Return (X, Y) of the center of cell containing provided text 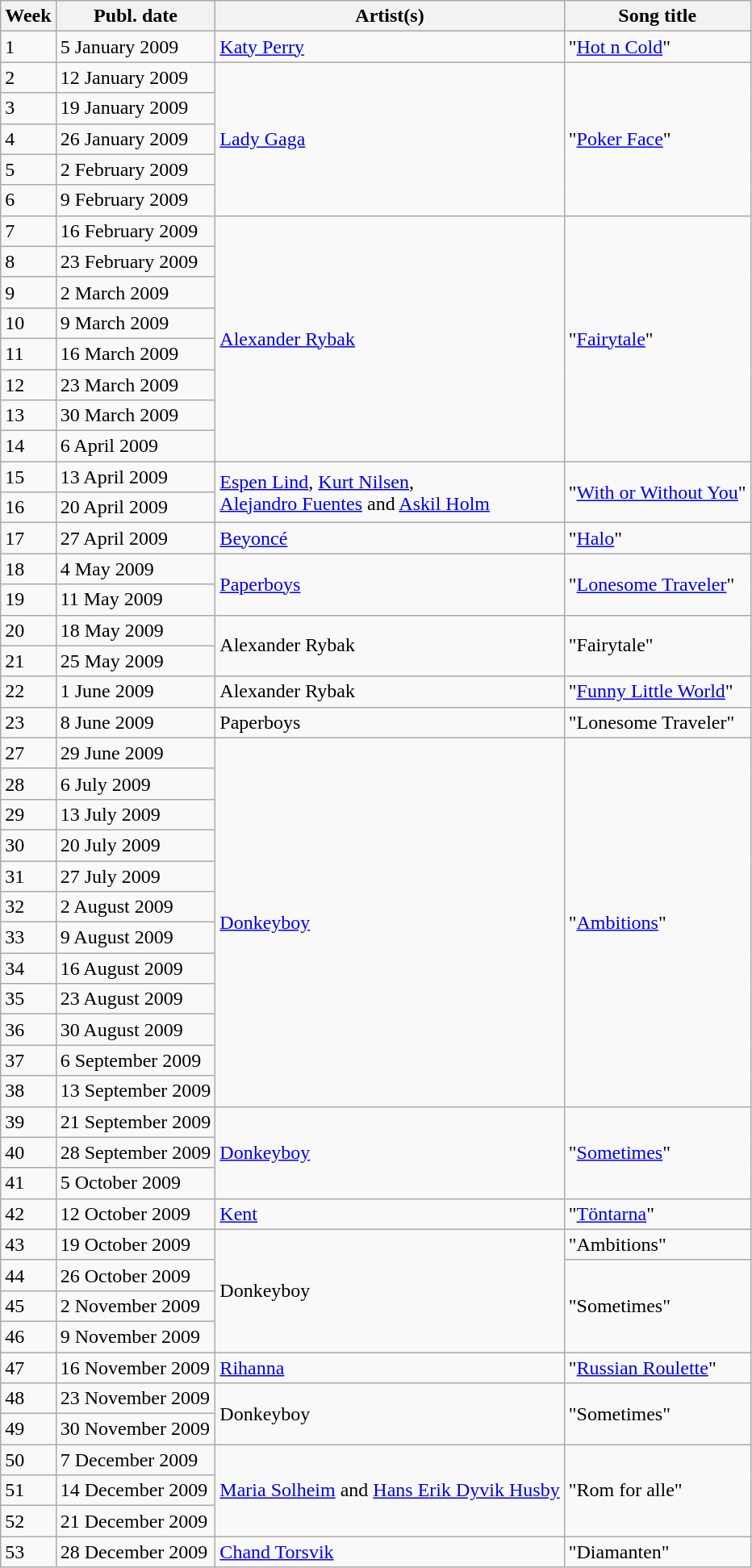
Chand Torsvik (390, 1552)
30 August 2009 (136, 1030)
29 June 2009 (136, 753)
52 (28, 1521)
16 (28, 508)
27 (28, 753)
"Russian Roulette" (657, 1368)
28 September 2009 (136, 1152)
19 January 2009 (136, 108)
Beyoncé (390, 538)
"Hot n Cold" (657, 47)
Katy Perry (390, 47)
8 June 2009 (136, 722)
13 April 2009 (136, 477)
4 (28, 139)
10 (28, 323)
14 (28, 446)
27 July 2009 (136, 876)
28 December 2009 (136, 1552)
23 November 2009 (136, 1399)
14 December 2009 (136, 1491)
15 (28, 477)
11 (28, 353)
Song title (657, 16)
44 (28, 1275)
12 October 2009 (136, 1214)
9 (28, 292)
39 (28, 1122)
16 February 2009 (136, 231)
2 August 2009 (136, 907)
28 (28, 784)
45 (28, 1306)
22 (28, 692)
16 August 2009 (136, 968)
2 March 2009 (136, 292)
"Poker Face" (657, 139)
50 (28, 1460)
30 March 2009 (136, 416)
13 September 2009 (136, 1091)
Rihanna (390, 1368)
18 (28, 569)
20 (28, 630)
"Funny Little World" (657, 692)
12 (28, 385)
4 May 2009 (136, 569)
7 December 2009 (136, 1460)
13 (28, 416)
32 (28, 907)
41 (28, 1183)
19 October 2009 (136, 1244)
9 November 2009 (136, 1336)
6 September 2009 (136, 1060)
3 (28, 108)
5 January 2009 (136, 47)
51 (28, 1491)
Maria Solheim and Hans Erik Dyvik Husby (390, 1491)
16 November 2009 (136, 1368)
53 (28, 1552)
35 (28, 999)
20 April 2009 (136, 508)
16 March 2009 (136, 353)
19 (28, 600)
31 (28, 876)
9 March 2009 (136, 323)
40 (28, 1152)
2 November 2009 (136, 1306)
Artist(s) (390, 16)
23 February 2009 (136, 261)
"Töntarna" (657, 1214)
38 (28, 1091)
20 July 2009 (136, 845)
"Rom for alle" (657, 1491)
9 August 2009 (136, 938)
21 (28, 661)
1 (28, 47)
36 (28, 1030)
5 (28, 169)
5 October 2009 (136, 1183)
26 October 2009 (136, 1275)
23 March 2009 (136, 385)
33 (28, 938)
Lady Gaga (390, 139)
Week (28, 16)
18 May 2009 (136, 630)
37 (28, 1060)
Kent (390, 1214)
9 February 2009 (136, 200)
47 (28, 1368)
30 (28, 845)
"Diamanten" (657, 1552)
7 (28, 231)
2 (28, 77)
12 January 2009 (136, 77)
26 January 2009 (136, 139)
25 May 2009 (136, 661)
6 April 2009 (136, 446)
21 December 2009 (136, 1521)
21 September 2009 (136, 1122)
23 (28, 722)
6 July 2009 (136, 784)
42 (28, 1214)
49 (28, 1429)
"With or Without You" (657, 492)
29 (28, 814)
1 June 2009 (136, 692)
23 August 2009 (136, 999)
46 (28, 1336)
43 (28, 1244)
"Halo" (657, 538)
11 May 2009 (136, 600)
6 (28, 200)
Publ. date (136, 16)
13 July 2009 (136, 814)
30 November 2009 (136, 1429)
17 (28, 538)
Espen Lind, Kurt Nilsen, Alejandro Fuentes and Askil Holm (390, 492)
48 (28, 1399)
8 (28, 261)
27 April 2009 (136, 538)
2 February 2009 (136, 169)
34 (28, 968)
